Search for the cell housing the specified text and yield its [x, y] center coordinate. 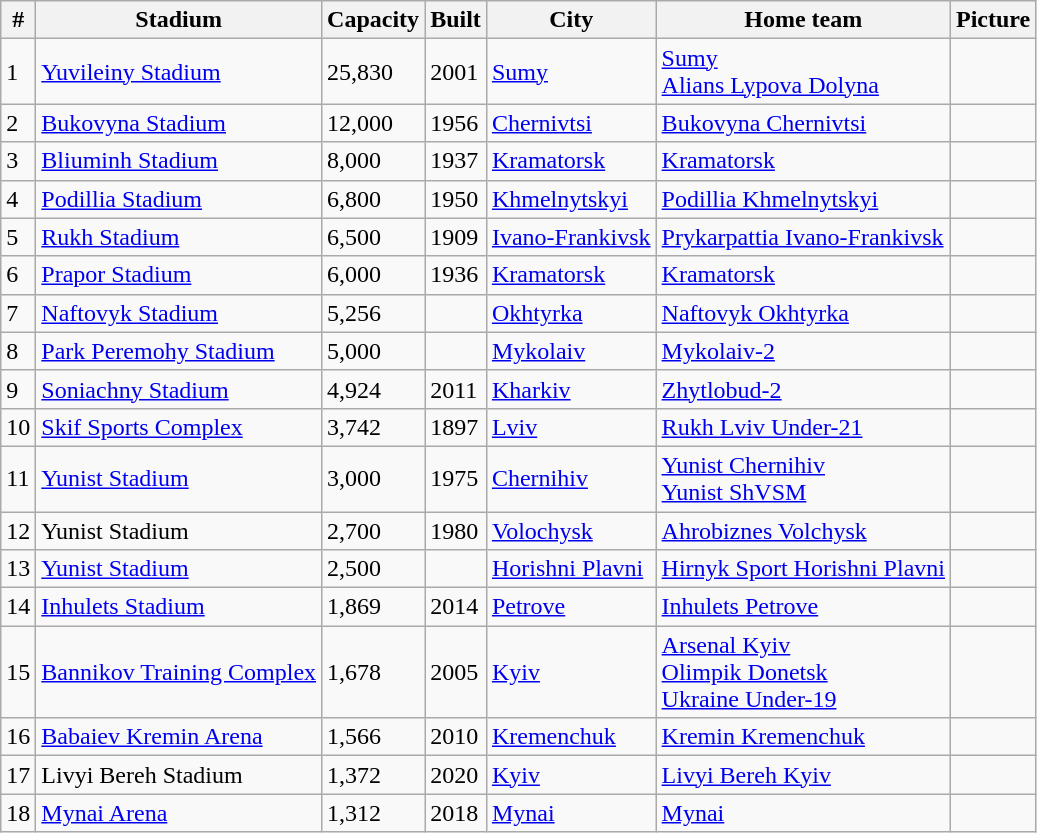
Horishni Plavni [571, 569]
Livyi Bereh Kyiv [803, 775]
6,800 [374, 199]
Podillia Stadium [179, 199]
Petrove [571, 607]
3 [18, 161]
2,500 [374, 569]
12 [18, 531]
Kremin Kremenchuk [803, 737]
Bannikov Training Complex [179, 672]
Rukh Lviv Under-21 [803, 427]
1936 [456, 275]
6,500 [374, 237]
Inhulets Petrove [803, 607]
12,000 [374, 123]
7 [18, 313]
6 [18, 275]
Babaiev Kremin Arena [179, 737]
17 [18, 775]
1,678 [374, 672]
4,924 [374, 389]
Prapor Stadium [179, 275]
9 [18, 389]
10 [18, 427]
Kremenchuk [571, 737]
Built [456, 20]
1980 [456, 531]
1,869 [374, 607]
2014 [456, 607]
Soniachny Stadium [179, 389]
18 [18, 813]
14 [18, 607]
Bliuminh Stadium [179, 161]
2 [18, 123]
Naftovyk Okhtyrka [803, 313]
Picture [992, 20]
3,000 [374, 478]
City [571, 20]
Podillia Khmelnytskyi [803, 199]
Chernihiv [571, 478]
Zhytlobud-2 [803, 389]
Stadium [179, 20]
6,000 [374, 275]
11 [18, 478]
Ahrobiznes Volchysk [803, 531]
25,830 [374, 72]
5 [18, 237]
1,372 [374, 775]
15 [18, 672]
1950 [456, 199]
5,256 [374, 313]
1956 [456, 123]
1909 [456, 237]
Volochysk [571, 531]
Khmelnytskyi [571, 199]
4 [18, 199]
Inhulets Stadium [179, 607]
2020 [456, 775]
Home team [803, 20]
2018 [456, 813]
Mykolaiv-2 [803, 351]
2,700 [374, 531]
1897 [456, 427]
Livyi Bereh Stadium [179, 775]
Mynai Arena [179, 813]
16 [18, 737]
Capacity [374, 20]
Skif Sports Complex [179, 427]
Hirnyk Sport Horishni Plavni [803, 569]
Bukovyna Stadium [179, 123]
Sumy [571, 72]
1 [18, 72]
2005 [456, 672]
Bukovyna Chernivtsi [803, 123]
SumyAlians Lypova Dolyna [803, 72]
Ivano-Frankivsk [571, 237]
13 [18, 569]
5,000 [374, 351]
2001 [456, 72]
1,312 [374, 813]
# [18, 20]
Prykarpattia Ivano-Frankivsk [803, 237]
Lviv [571, 427]
1,566 [374, 737]
Park Peremohy Stadium [179, 351]
Kharkiv [571, 389]
1975 [456, 478]
2011 [456, 389]
3,742 [374, 427]
Yuvileiny Stadium [179, 72]
8 [18, 351]
2010 [456, 737]
Naftovyk Stadium [179, 313]
Arsenal KyivOlimpik DonetskUkraine Under-19 [803, 672]
Chernivtsi [571, 123]
8,000 [374, 161]
Mykolaiv [571, 351]
Yunist ChernihivYunist ShVSM [803, 478]
Rukh Stadium [179, 237]
1937 [456, 161]
Okhtyrka [571, 313]
